From the cell containing the given text, extract its center point as (x, y) coordinate. 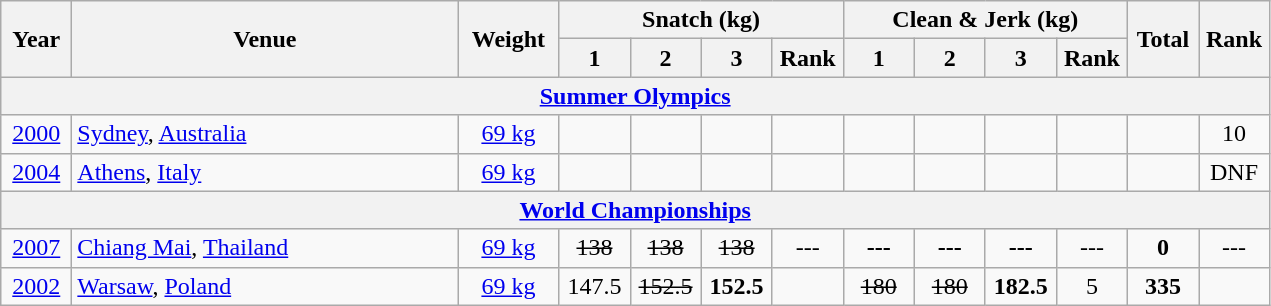
Warsaw, Poland (265, 286)
Snatch (kg) (701, 20)
182.5 (1020, 286)
335 (1162, 286)
Athens, Italy (265, 172)
2007 (36, 248)
Year (36, 39)
World Championships (636, 210)
2004 (36, 172)
Total (1162, 39)
Venue (265, 39)
DNF (1234, 172)
Sydney, Australia (265, 134)
Summer Olympics (636, 96)
5 (1092, 286)
Weight (508, 39)
2002 (36, 286)
2000 (36, 134)
0 (1162, 248)
Clean & Jerk (kg) (985, 20)
Chiang Mai, Thailand (265, 248)
147.5 (594, 286)
10 (1234, 134)
